Return the [x, y] coordinate for the center point of the cell that contains the specified text.  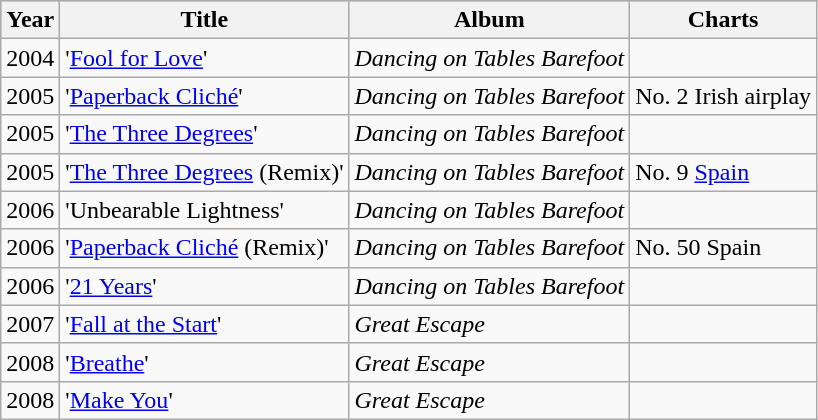
'Make You' [204, 400]
'Paperback Cliché' [204, 96]
No. 9 Spain [724, 172]
No. 50 Spain [724, 248]
No. 2 Irish airplay [724, 96]
'21 Years' [204, 286]
2004 [30, 58]
Album [490, 20]
Title [204, 20]
Charts [724, 20]
'The Three Degrees (Remix)' [204, 172]
'Fall at the Start' [204, 324]
Year [30, 20]
'Unbearable Lightness' [204, 210]
'Fool for Love' [204, 58]
'The Three Degrees' [204, 134]
'Breathe' [204, 362]
2007 [30, 324]
'Paperback Cliché (Remix)' [204, 248]
